Pinpoint the cell where the given text exists, returning its (X, Y) midpoint coordinate. 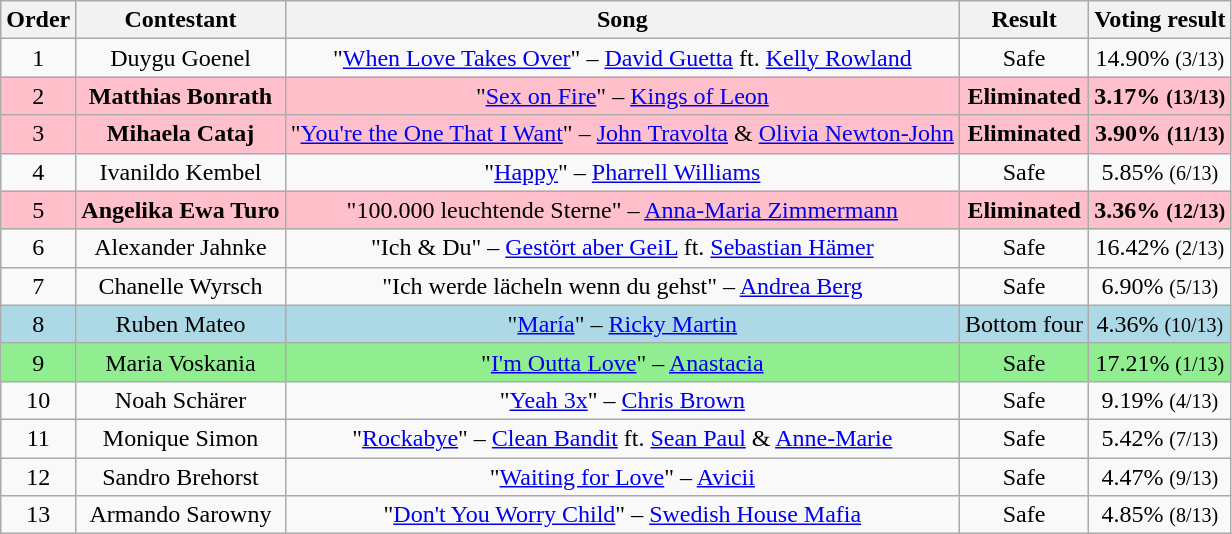
Result (1024, 20)
Monique Simon (180, 438)
4.85% (8/13) (1160, 515)
3.36% (12/13) (1160, 210)
6.90% (5/13) (1160, 286)
Ivanildo Kembel (180, 172)
Matthias Bonrath (180, 96)
1 (38, 58)
Noah Schärer (180, 400)
"You're the One That I Want" – John Travolta & Olivia Newton-John (622, 134)
11 (38, 438)
3 (38, 134)
"100.000 leuchtende Sterne" – Anna-Maria Zimmermann (622, 210)
6 (38, 248)
Voting result (1160, 20)
Contestant (180, 20)
5.42% (7/13) (1160, 438)
3.17% (13/13) (1160, 96)
"Waiting for Love" – Avicii (622, 477)
8 (38, 324)
"Sex on Fire" – Kings of Leon (622, 96)
"Don't You Worry Child" – Swedish House Mafia (622, 515)
Chanelle Wyrsch (180, 286)
Armando Sarowny (180, 515)
Song (622, 20)
"When Love Takes Over" – David Guetta ft. Kelly Rowland (622, 58)
Ruben Mateo (180, 324)
4.36% (10/13) (1160, 324)
"Ich & Du" – Gestört aber GeiL ft. Sebastian Hämer (622, 248)
10 (38, 400)
4.47% (9/13) (1160, 477)
"Yeah 3x" – Chris Brown (622, 400)
Order (38, 20)
9 (38, 362)
13 (38, 515)
Bottom four (1024, 324)
Mihaela Cataj (180, 134)
Maria Voskania (180, 362)
Angelika Ewa Turo (180, 210)
7 (38, 286)
14.90% (3/13) (1160, 58)
5.85% (6/13) (1160, 172)
17.21% (1/13) (1160, 362)
9.19% (4/13) (1160, 400)
"I'm Outta Love" – Anastacia (622, 362)
2 (38, 96)
"Rockabye" – Clean Bandit ft. Sean Paul & Anne-Marie (622, 438)
Sandro Brehorst (180, 477)
3.90% (11/13) (1160, 134)
Duygu Goenel (180, 58)
"María" – Ricky Martin (622, 324)
12 (38, 477)
Alexander Jahnke (180, 248)
"Ich werde lächeln wenn du gehst" – Andrea Berg (622, 286)
5 (38, 210)
16.42% (2/13) (1160, 248)
4 (38, 172)
"Happy" – Pharrell Williams (622, 172)
